Search for the cell housing the specified text and yield its [X, Y] center coordinate. 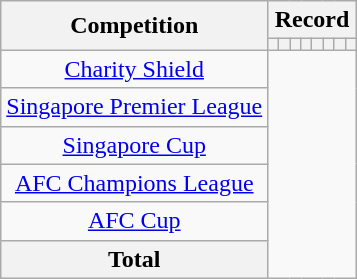
Singapore Premier League [134, 107]
Competition [134, 26]
Total [134, 259]
Record [312, 20]
AFC Cup [134, 221]
AFC Champions League [134, 183]
Singapore Cup [134, 145]
Charity Shield [134, 69]
